Identify which cell holds the provided text, then report its (X, Y) central coordinate. 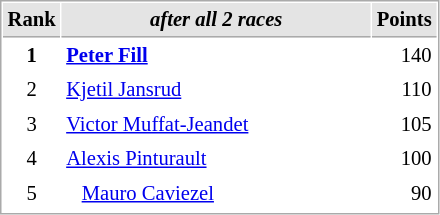
105 (404, 124)
2 (32, 90)
100 (404, 158)
Kjetil Jansrud (216, 90)
110 (404, 90)
Points (404, 20)
140 (404, 56)
Alexis Pinturault (216, 158)
5 (32, 194)
1 (32, 56)
Peter Fill (216, 56)
Victor Muffat-Jeandet (216, 124)
4 (32, 158)
Mauro Caviezel (216, 194)
3 (32, 124)
Rank (32, 20)
90 (404, 194)
after all 2 races (216, 20)
